Locate the cell with the specified text and output its (X, Y) center coordinate. 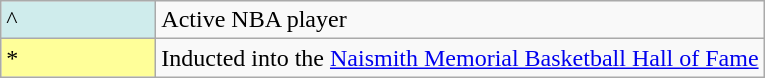
Active NBA player (460, 20)
* (78, 58)
^ (78, 20)
Inducted into the Naismith Memorial Basketball Hall of Fame (460, 58)
